Output the (x, y) coordinate of the center of the cell containing the given text.  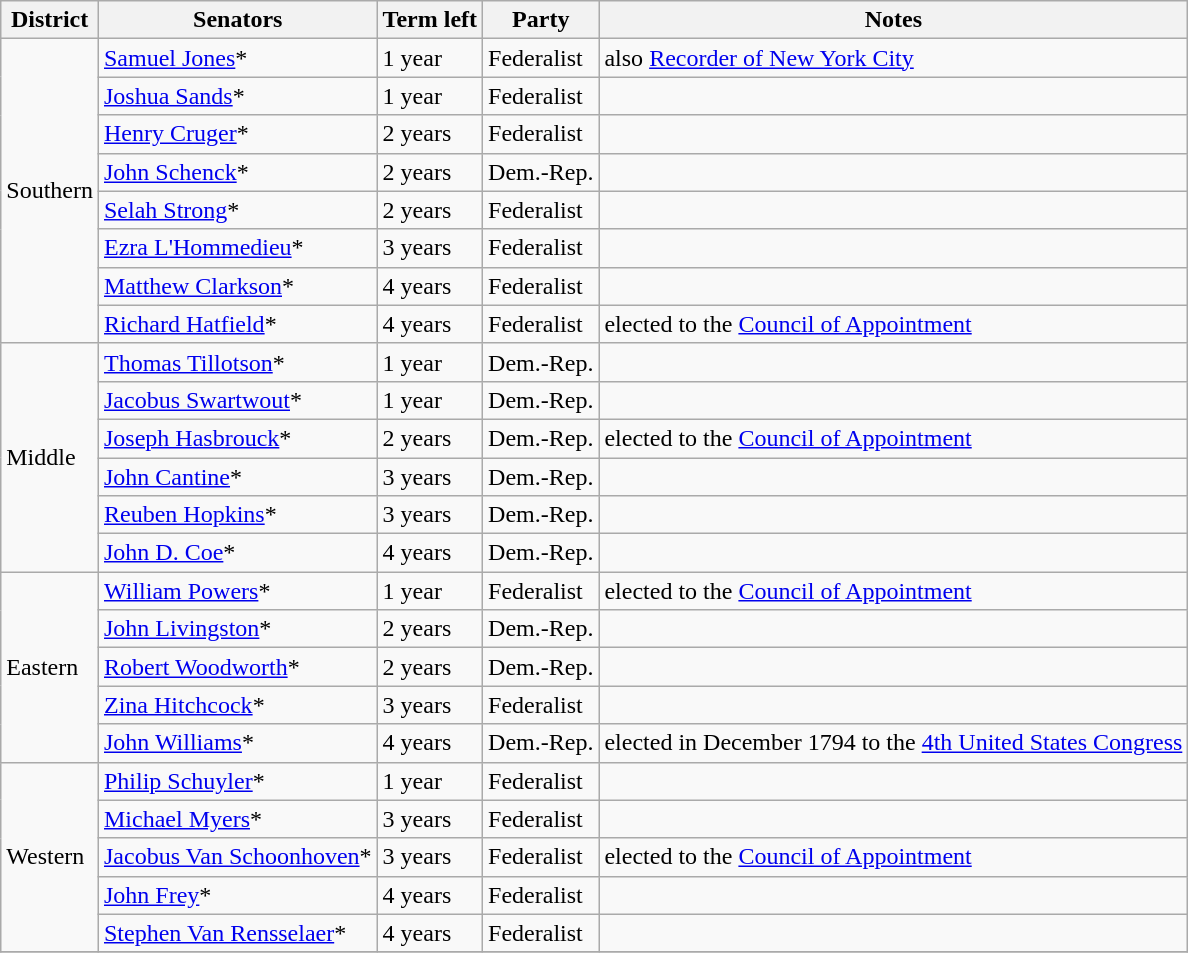
Samuel Jones* (238, 58)
Southern (50, 191)
Matthew Clarkson* (238, 286)
John Frey* (238, 895)
Stephen Van Rensselaer* (238, 933)
Joshua Sands* (238, 96)
John D. Coe* (238, 553)
John Livingston* (238, 629)
John Williams* (238, 743)
Thomas Tillotson* (238, 362)
Henry Cruger* (238, 134)
Reuben Hopkins* (238, 515)
Jacobus Van Schoonhoven* (238, 857)
Senators (238, 20)
Philip Schuyler* (238, 781)
Ezra L'Hommedieu* (238, 248)
also Recorder of New York City (894, 58)
William Powers* (238, 591)
Zina Hitchcock* (238, 705)
John Cantine* (238, 477)
Selah Strong* (238, 210)
District (50, 20)
Richard Hatfield* (238, 324)
Term left (430, 20)
Party (541, 20)
Notes (894, 20)
Jacobus Swartwout* (238, 400)
Middle (50, 457)
Eastern (50, 667)
John Schenck* (238, 172)
Western (50, 857)
elected in December 1794 to the 4th United States Congress (894, 743)
Joseph Hasbrouck* (238, 438)
Michael Myers* (238, 819)
Robert Woodworth* (238, 667)
